Detect which cell encompasses the target text, then output its [X, Y] center coordinate. 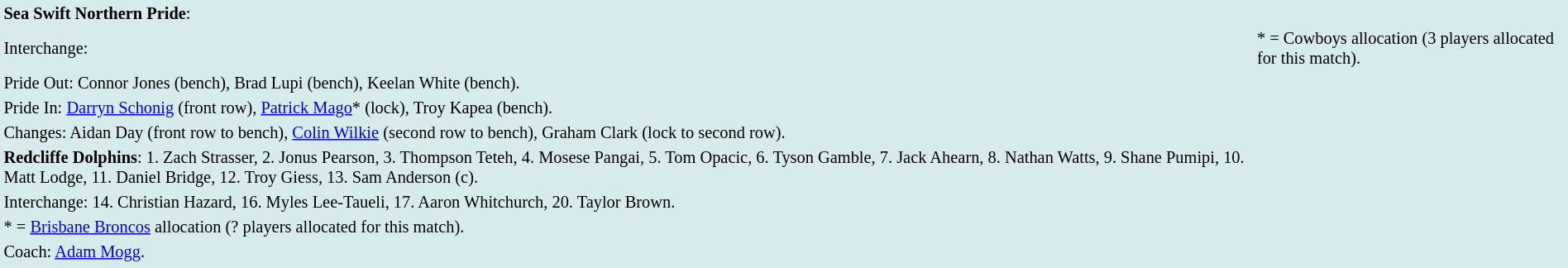
Pride Out: Connor Jones (bench), Brad Lupi (bench), Keelan White (bench). [628, 83]
* = Cowboys allocation (3 players allocated for this match). [1411, 48]
Coach: Adam Mogg. [628, 251]
Changes: Aidan Day (front row to bench), Colin Wilkie (second row to bench), Graham Clark (lock to second row). [628, 132]
* = Brisbane Broncos allocation (? players allocated for this match). [628, 227]
Sea Swift Northern Pride: [628, 13]
Interchange: 14. Christian Hazard, 16. Myles Lee-Taueli, 17. Aaron Whitchurch, 20. Taylor Brown. [628, 202]
Interchange: [628, 48]
Pride In: Darryn Schonig (front row), Patrick Mago* (lock), Troy Kapea (bench). [628, 108]
